For the text-containing cell, return its midpoint in [x, y] coordinate format. 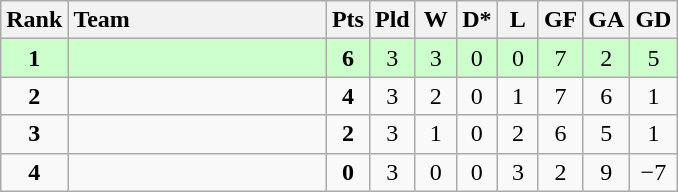
Pld [392, 20]
D* [476, 20]
W [436, 20]
L [518, 20]
GA [606, 20]
Rank [34, 20]
Pts [348, 20]
GF [560, 20]
GD [654, 20]
Team [198, 20]
9 [606, 172]
−7 [654, 172]
